Locate the cell with the specified text and output its [X, Y] center coordinate. 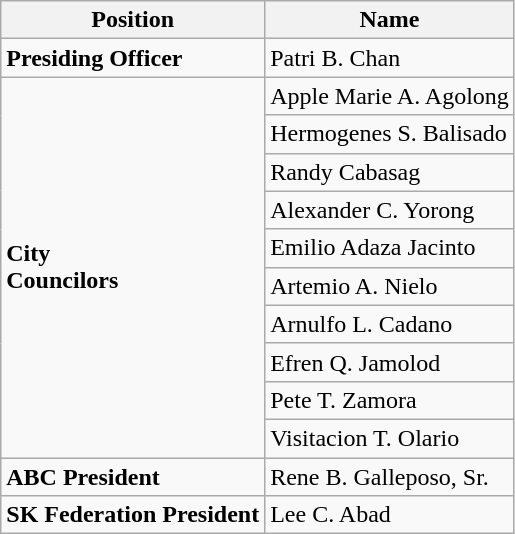
Alexander C. Yorong [390, 210]
Position [133, 20]
Artemio A. Nielo [390, 286]
CityCouncilors [133, 268]
Hermogenes S. Balisado [390, 134]
ABC President [133, 477]
Efren Q. Jamolod [390, 362]
SK Federation President [133, 515]
Pete T. Zamora [390, 400]
Presiding Officer [133, 58]
Visitacion T. Olario [390, 438]
Emilio Adaza Jacinto [390, 248]
Rene B. Galleposo, Sr. [390, 477]
Randy Cabasag [390, 172]
Lee C. Abad [390, 515]
Apple Marie A. Agolong [390, 96]
Name [390, 20]
Arnulfo L. Cadano [390, 324]
Patri B. Chan [390, 58]
